Identify which cell holds the provided text, then report its (x, y) central coordinate. 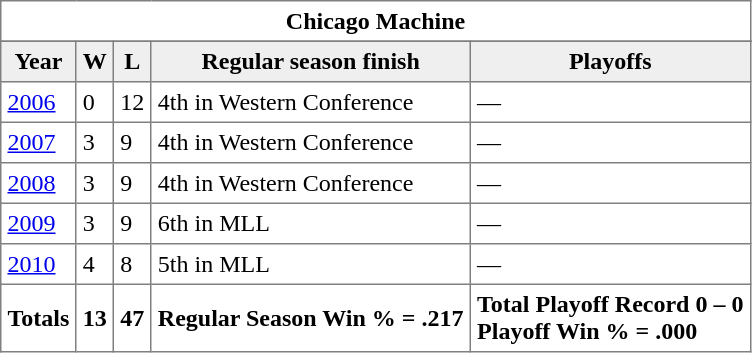
Regular season finish (310, 61)
W (95, 61)
12 (133, 102)
0 (95, 102)
2006 (38, 102)
Year (38, 61)
4 (95, 264)
5th in MLL (310, 264)
47 (133, 318)
8 (133, 264)
2007 (38, 142)
2009 (38, 223)
2008 (38, 183)
Playoffs (610, 61)
Totals (38, 318)
Total Playoff Record 0 – 0 Playoff Win % = .000 (610, 318)
13 (95, 318)
L (133, 61)
Regular Season Win % = .217 (310, 318)
2010 (38, 264)
6th in MLL (310, 223)
Chicago Machine (376, 21)
